Locate the cell with the specified text and output its (X, Y) center coordinate. 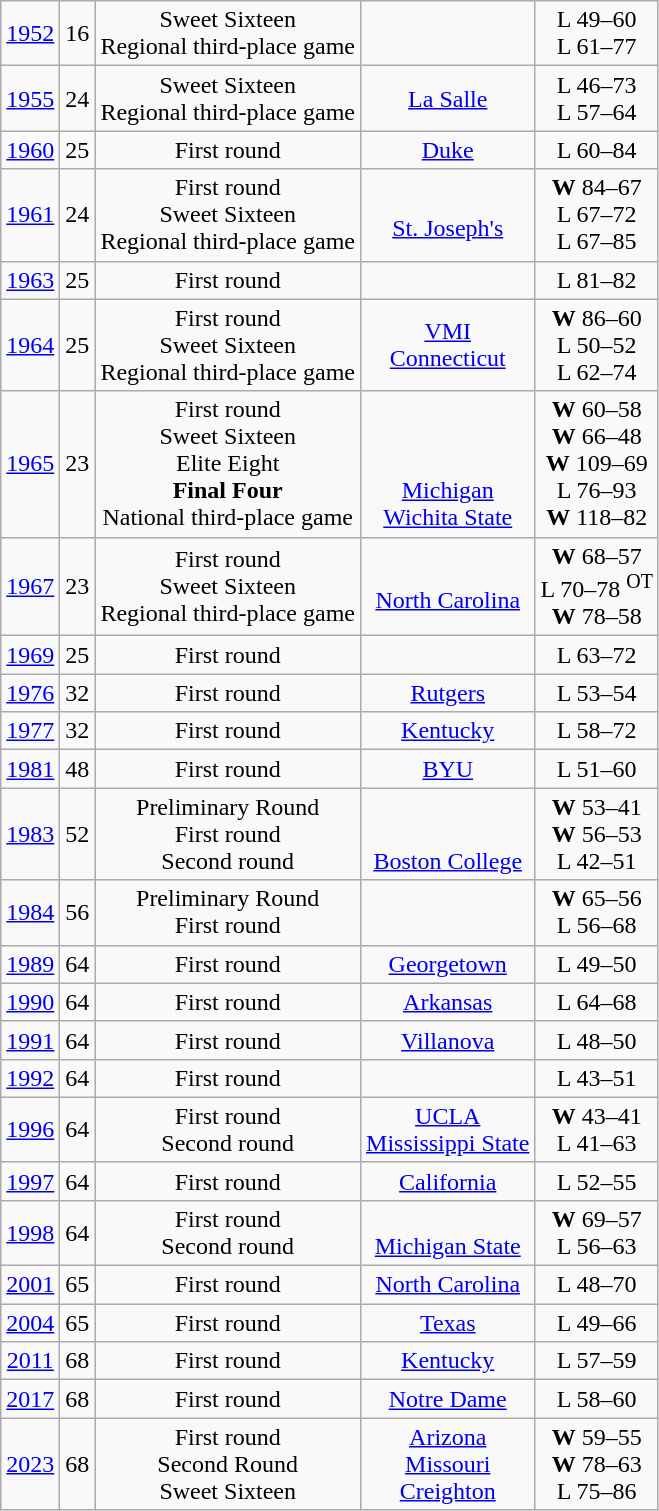
1984 (30, 912)
L 58–60 (597, 1399)
L 49–50 (597, 964)
W 65–56L 56–68 (597, 912)
1967 (30, 586)
First roundSweet SixteenElite EightFinal FourNational third-place game (228, 464)
Michigan State (448, 1232)
1992 (30, 1078)
48 (78, 769)
Notre Dame (448, 1399)
L 63–72 (597, 655)
1955 (30, 98)
L 81–82 (597, 280)
2011 (30, 1361)
ArizonaMissouriCreighton (448, 1464)
1989 (30, 964)
Boston College (448, 834)
Preliminary RoundFirst round (228, 912)
L 51–60 (597, 769)
W 43–41L 41–63 (597, 1130)
Georgetown (448, 964)
Texas (448, 1323)
L 58–72 (597, 731)
L 64–68 (597, 1002)
MichiganWichita State (448, 464)
La Salle (448, 98)
First roundSecond RoundSweet Sixteen (228, 1464)
1997 (30, 1181)
L 43–51 (597, 1078)
BYU (448, 769)
Rutgers (448, 693)
1981 (30, 769)
1991 (30, 1040)
W 84–67L 67–72L 67–85 (597, 215)
1965 (30, 464)
W 60–58W 66–48W 109–69L 76–93W 118–82 (597, 464)
Villanova (448, 1040)
1964 (30, 345)
W 86–60L 50–52L 62–74 (597, 345)
16 (78, 34)
L 53–54 (597, 693)
1969 (30, 655)
1998 (30, 1232)
1983 (30, 834)
1960 (30, 150)
L 48–70 (597, 1285)
L 52–55 (597, 1181)
56 (78, 912)
Arkansas (448, 1002)
L 49–60L 61–77 (597, 34)
UCLAMississippi State (448, 1130)
1977 (30, 731)
Preliminary RoundFirst roundSecond round (228, 834)
W 68–57L 70–78 OTW 78–58 (597, 586)
1990 (30, 1002)
2023 (30, 1464)
2017 (30, 1399)
W 69–57L 56–63 (597, 1232)
Duke (448, 150)
1963 (30, 280)
W 53–41W 56–53L 42–51 (597, 834)
1976 (30, 693)
2004 (30, 1323)
1996 (30, 1130)
L 49–66 (597, 1323)
52 (78, 834)
California (448, 1181)
St. Joseph's (448, 215)
VMIConnecticut (448, 345)
1961 (30, 215)
L 60–84 (597, 150)
L 48–50 (597, 1040)
2001 (30, 1285)
L 57–59 (597, 1361)
1952 (30, 34)
L 46–73L 57–64 (597, 98)
W 59–55 W 78–63 L 75–86 (597, 1464)
